Determine the (X, Y) coordinate at the center of the cell enclosing the given text.  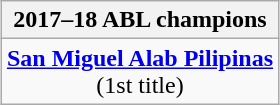
2017–18 ABL champions (140, 20)
San Miguel Alab Pilipinas (1st title) (140, 72)
